Pinpoint the cell where the given text exists, returning its (X, Y) midpoint coordinate. 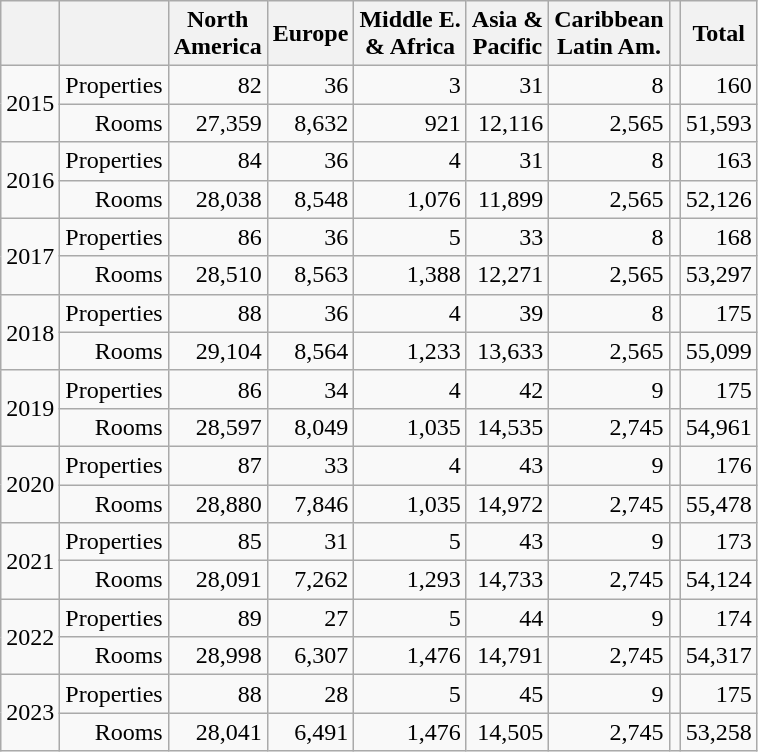
12,271 (507, 275)
168 (718, 237)
13,633 (507, 351)
NorthAmerica (218, 34)
52,126 (718, 199)
14,972 (507, 503)
Total (718, 34)
173 (718, 542)
1,233 (410, 351)
2018 (30, 332)
89 (218, 618)
45 (507, 694)
54,317 (718, 656)
8,548 (310, 199)
28,510 (218, 275)
160 (718, 85)
29,104 (218, 351)
54,124 (718, 580)
11,899 (507, 199)
28,091 (218, 580)
28,041 (218, 732)
53,297 (718, 275)
1,076 (410, 199)
2020 (30, 484)
12,116 (507, 123)
Middle E.& Africa (410, 34)
Europe (310, 34)
8,049 (310, 427)
85 (218, 542)
176 (718, 465)
2023 (30, 713)
27 (310, 618)
28,880 (218, 503)
39 (507, 313)
51,593 (718, 123)
8,563 (310, 275)
7,262 (310, 580)
44 (507, 618)
921 (410, 123)
55,099 (718, 351)
8,564 (310, 351)
2016 (30, 180)
34 (310, 389)
174 (718, 618)
82 (218, 85)
54,961 (718, 427)
14,791 (507, 656)
14,733 (507, 580)
42 (507, 389)
28,597 (218, 427)
55,478 (718, 503)
3 (410, 85)
8,632 (310, 123)
2022 (30, 637)
28,998 (218, 656)
28 (310, 694)
2019 (30, 408)
2015 (30, 104)
7,846 (310, 503)
1,293 (410, 580)
14,535 (507, 427)
87 (218, 465)
CaribbeanLatin Am. (609, 34)
2021 (30, 561)
163 (718, 161)
53,258 (718, 732)
14,505 (507, 732)
27,359 (218, 123)
6,491 (310, 732)
1,388 (410, 275)
2017 (30, 256)
Asia &Pacific (507, 34)
6,307 (310, 656)
28,038 (218, 199)
84 (218, 161)
